Identify which cell holds the provided text, then report its [x, y] central coordinate. 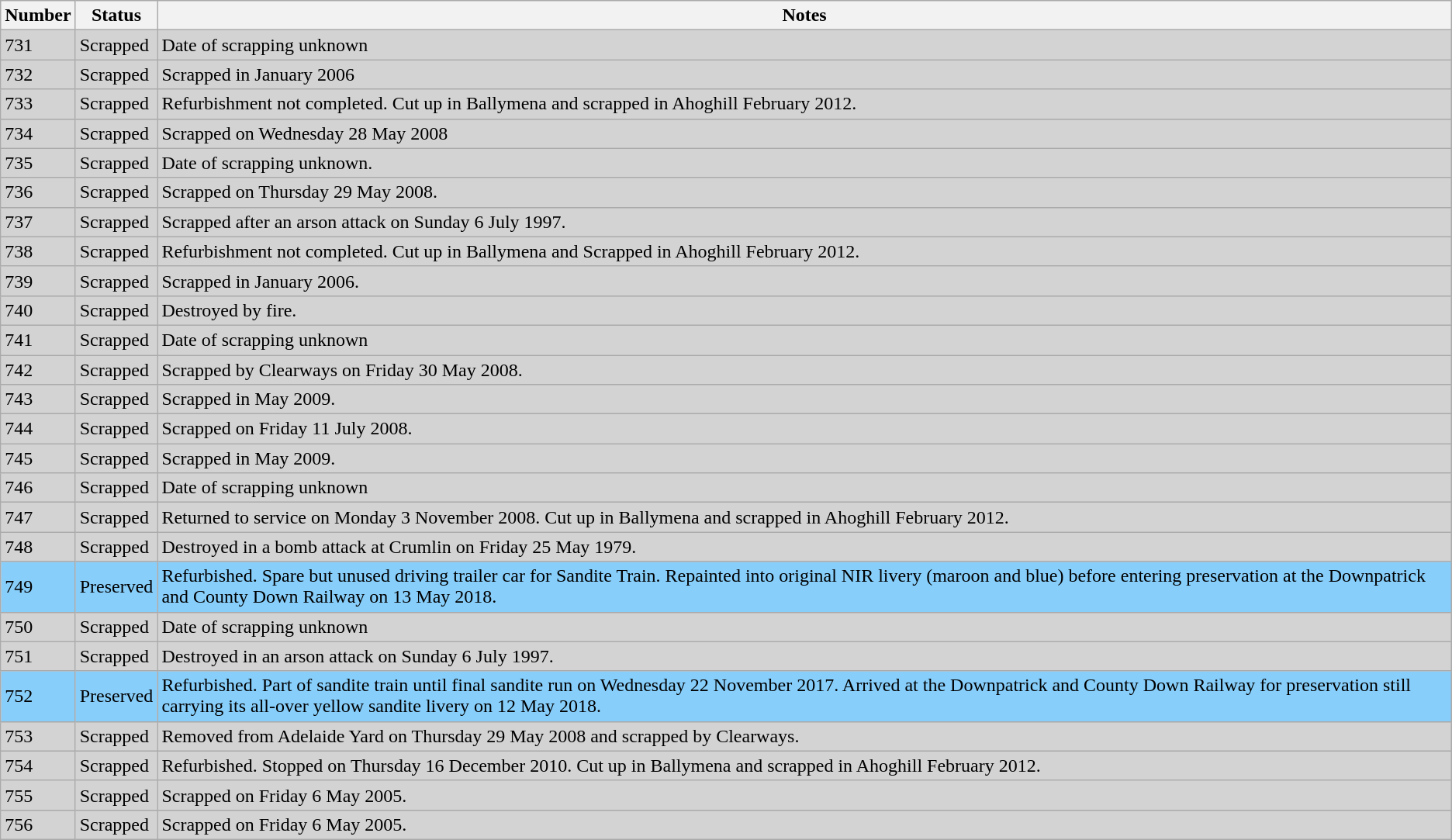
Destroyed by fire. [804, 310]
Scrapped in January 2006 [804, 74]
752 [38, 697]
733 [38, 104]
Status [116, 16]
735 [38, 163]
Refurbished. Stopped on Thursday 16 December 2010. Cut up in Ballymena and scrapped in Ahoghill February 2012. [804, 766]
Scrapped on Thursday 29 May 2008. [804, 192]
Destroyed in a bomb attack at Crumlin on Friday 25 May 1979. [804, 547]
749 [38, 586]
Notes [804, 16]
750 [38, 627]
755 [38, 795]
744 [38, 429]
Scrapped on Friday 11 July 2008. [804, 429]
Scrapped on Wednesday 28 May 2008 [804, 133]
756 [38, 824]
751 [38, 656]
747 [38, 517]
Returned to service on Monday 3 November 2008. Cut up in Ballymena and scrapped in Ahoghill February 2012. [804, 517]
736 [38, 192]
Removed from Adelaide Yard on Thursday 29 May 2008 and scrapped by Clearways. [804, 736]
732 [38, 74]
754 [38, 766]
748 [38, 547]
743 [38, 399]
734 [38, 133]
740 [38, 310]
737 [38, 222]
Date of scrapping unknown. [804, 163]
731 [38, 45]
739 [38, 281]
Refurbishment not completed. Cut up in Ballymena and scrapped in Ahoghill February 2012. [804, 104]
738 [38, 251]
745 [38, 458]
Scrapped in January 2006. [804, 281]
753 [38, 736]
746 [38, 488]
Refurbishment not completed. Cut up in Ballymena and Scrapped in Ahoghill February 2012. [804, 251]
742 [38, 370]
Destroyed in an arson attack on Sunday 6 July 1997. [804, 656]
Scrapped after an arson attack on Sunday 6 July 1997. [804, 222]
741 [38, 340]
Number [38, 16]
Scrapped by Clearways on Friday 30 May 2008. [804, 370]
